Search for the cell housing the specified text and yield its (x, y) center coordinate. 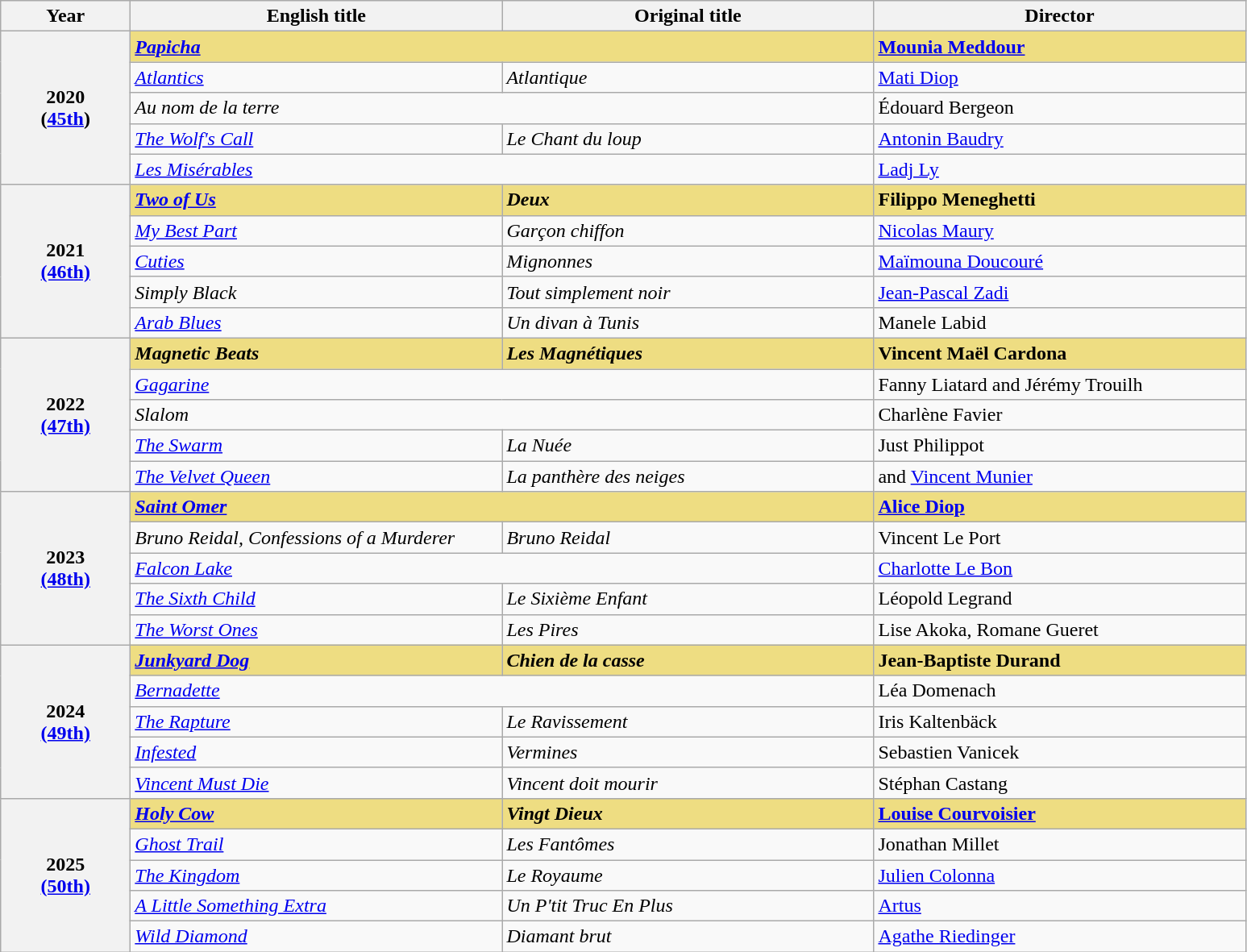
Slalom (502, 415)
Les Magnétiques (688, 353)
Artus (1059, 906)
2024(49th) (66, 721)
2025(50th) (66, 875)
Vincent Must Die (316, 783)
Agathe Riedinger (1059, 937)
Wild Diamond (316, 937)
Tout simplement noir (688, 292)
Stéphan Castang (1059, 783)
Chien de la casse (688, 660)
Year (66, 16)
and Vincent Munier (1059, 476)
Le Ravissement (688, 721)
Mati Diop (1059, 77)
Les Misérables (502, 169)
Les Pires (688, 630)
The Kingdom (316, 875)
Arab Blues (316, 322)
Director (1059, 16)
Diamant brut (688, 937)
A Little Something Extra (316, 906)
2021(46th) (66, 261)
Vincent Le Port (1059, 538)
Deux (688, 200)
Vermines (688, 752)
The Worst Ones (316, 630)
Nicolas Maury (1059, 231)
Alice Diop (1059, 507)
Infested (316, 752)
Bruno Reidal (688, 538)
Édouard Bergeon (1059, 108)
The Velvet Queen (316, 476)
Saint Omer (502, 507)
Vincent Maël Cardona (1059, 353)
English title (316, 16)
Junkyard Dog (316, 660)
Atlantics (316, 77)
Ladj Ly (1059, 169)
Le Royaume (688, 875)
Manele Labid (1059, 322)
Mounia Meddour (1059, 47)
Fanny Liatard and Jérémy Trouilh (1059, 385)
Original title (688, 16)
Bernadette (502, 691)
Lise Akoka, Romane Gueret (1059, 630)
Papicha (502, 47)
Léa Domenach (1059, 691)
Le Chant du loup (688, 139)
Falcon Lake (502, 568)
La Nuée (688, 446)
The Rapture (316, 721)
My Best Part (316, 231)
Atlantique (688, 77)
Garçon chiffon (688, 231)
Vingt Dieux (688, 813)
Jonathan Millet (1059, 844)
Holy Cow (316, 813)
Au nom de la terre (502, 108)
Louise Courvoisier (1059, 813)
Iris Kaltenbäck (1059, 721)
Filippo Meneghetti (1059, 200)
Just Philippot (1059, 446)
Two of Us (316, 200)
Les Fantômes (688, 844)
Le Sixième Enfant (688, 599)
The Swarm (316, 446)
Magnetic Beats (316, 353)
Julien Colonna (1059, 875)
Charlène Favier (1059, 415)
The Sixth Child (316, 599)
Gagarine (502, 385)
Simply Black (316, 292)
2022(47th) (66, 414)
Un P'tit Truc En Plus (688, 906)
2023(48th) (66, 568)
Léopold Legrand (1059, 599)
Maïmouna Doucouré (1059, 261)
Cuties (316, 261)
Charlotte Le Bon (1059, 568)
Sebastien Vanicek (1059, 752)
Vincent doit mourir (688, 783)
La panthère des neiges (688, 476)
Jean-Baptiste Durand (1059, 660)
Jean-Pascal Zadi (1059, 292)
Bruno Reidal, Confessions of a Murderer (316, 538)
Ghost Trail (316, 844)
2020(45th) (66, 108)
Un divan à Tunis (688, 322)
The Wolf's Call (316, 139)
Antonin Baudry (1059, 139)
Mignonnes (688, 261)
